Locate the cell with the specified text and output its (x, y) center coordinate. 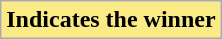
Indicates the winner (111, 20)
